Output the [x, y] coordinate of the center of the cell containing the given text.  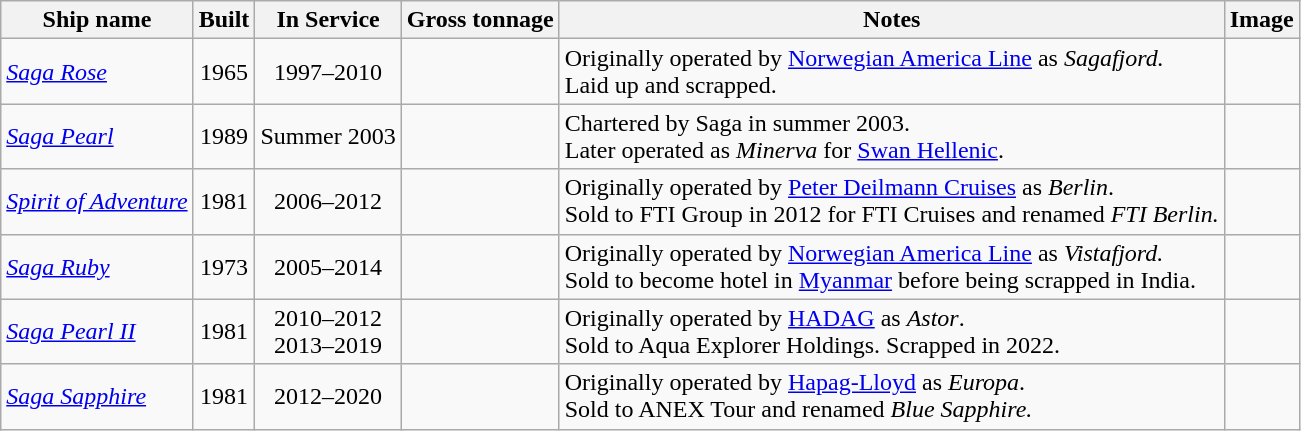
Saga Pearl [97, 136]
Chartered by Saga in summer 2003.Later operated as Minerva for Swan Hellenic. [892, 136]
Originally operated by HADAG as Astor.Sold to Aqua Explorer Holdings. Scrapped in 2022. [892, 332]
Originally operated by Peter Deilmann Cruises as Berlin.Sold to FTI Group in 2012 for FTI Cruises and renamed FTI Berlin. [892, 202]
Gross tonnage [480, 20]
In Service [328, 20]
Spirit of Adventure [97, 202]
Saga Ruby [97, 266]
1973 [224, 266]
Originally operated by Norwegian America Line as Vistafjord.Sold to become hotel in Myanmar before being scrapped in India. [892, 266]
Saga Rose [97, 72]
Ship name [97, 20]
2005–2014 [328, 266]
Notes [892, 20]
1997–2010 [328, 72]
Image [1262, 20]
2006–2012 [328, 202]
Summer 2003 [328, 136]
Saga Sapphire [97, 396]
1965 [224, 72]
Saga Pearl II [97, 332]
Originally operated by Hapag-Lloyd as Europa.Sold to ANEX Tour and renamed Blue Sapphire. [892, 396]
2010–20122013–2019 [328, 332]
1989 [224, 136]
Originally operated by Norwegian America Line as Sagafjord.Laid up and scrapped. [892, 72]
Built [224, 20]
2012–2020 [328, 396]
